Output the [X, Y] coordinate of the center of the cell containing the given text.  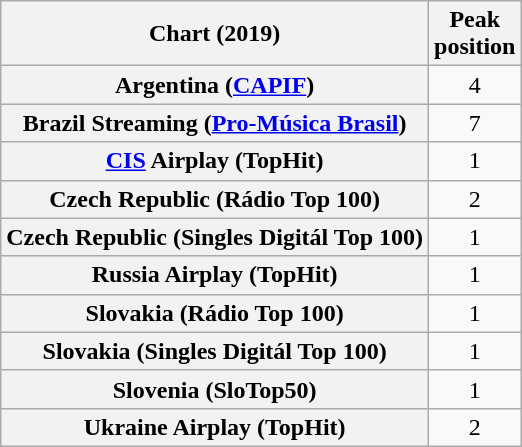
Peakposition [475, 34]
4 [475, 85]
Russia Airplay (TopHit) [215, 275]
Argentina (CAPIF) [215, 85]
Ukraine Airplay (TopHit) [215, 427]
7 [475, 123]
Chart (2019) [215, 34]
Brazil Streaming (Pro-Música Brasil) [215, 123]
Slovenia (SloTop50) [215, 389]
Czech Republic (Rádio Top 100) [215, 199]
Slovakia (Rádio Top 100) [215, 313]
Czech Republic (Singles Digitál Top 100) [215, 237]
CIS Airplay (TopHit) [215, 161]
Slovakia (Singles Digitál Top 100) [215, 351]
